Detect which cell encompasses the target text, then output its (X, Y) center coordinate. 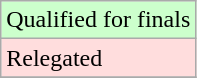
Relegated (98, 58)
Qualified for finals (98, 20)
